Return [x, y] of the center of cell containing provided text 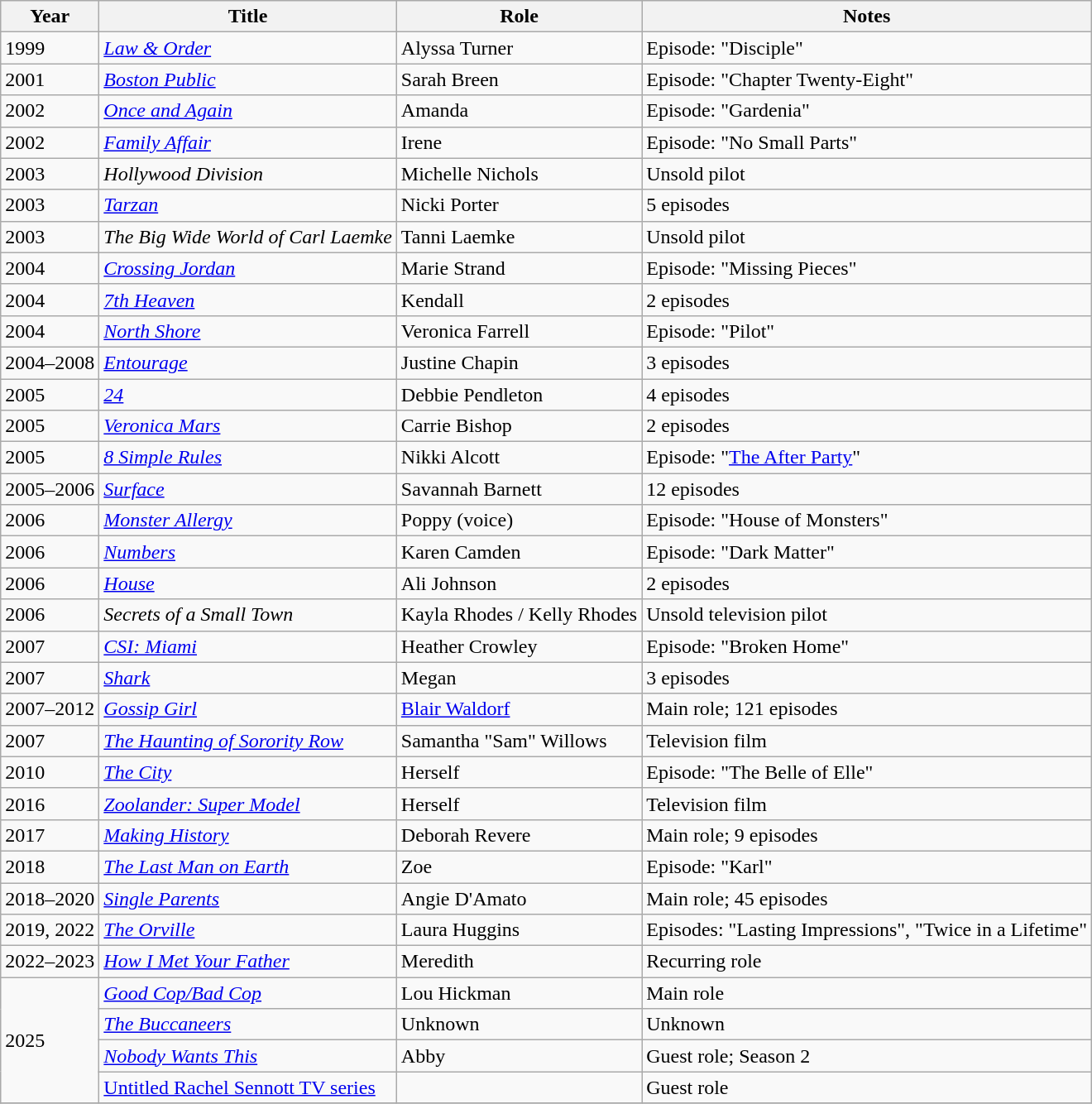
Megan [519, 678]
Surface [248, 489]
Nicki Porter [519, 205]
Gossip Girl [248, 709]
The Buccaneers [248, 1025]
Episode: "The Belle of Elle" [867, 772]
Blair Waldorf [519, 709]
2001 [50, 79]
Michelle Nichols [519, 174]
Sarah Breen [519, 79]
Marie Strand [519, 268]
Irene [519, 142]
Single Parents [248, 898]
Zoolander: Super Model [248, 804]
Year [50, 17]
Numbers [248, 552]
Role [519, 17]
CSI: Miami [248, 646]
24 [248, 395]
Ali Johnson [519, 583]
Main role; 121 episodes [867, 709]
Notes [867, 17]
The Big Wide World of Carl Laemke [248, 237]
Nikki Alcott [519, 458]
The City [248, 772]
The Orville [248, 930]
Episode: "Gardenia" [867, 111]
2016 [50, 804]
Savannah Barnett [519, 489]
Title [248, 17]
Once and Again [248, 111]
2018 [50, 866]
Episode: "Missing Pieces" [867, 268]
Monster Allergy [248, 521]
Kayla Rhodes / Kelly Rhodes [519, 615]
Making History [248, 835]
Unsold television pilot [867, 615]
8 Simple Rules [248, 458]
12 episodes [867, 489]
Kendall [519, 300]
Episode: "The After Party" [867, 458]
1999 [50, 48]
Episode: "House of Monsters" [867, 521]
2004–2008 [50, 362]
Tarzan [248, 205]
Karen Camden [519, 552]
Amanda [519, 111]
Veronica Mars [248, 426]
2022–2023 [50, 962]
Main role; 45 episodes [867, 898]
Poppy (voice) [519, 521]
Episodes: "Lasting Impressions", "Twice in a Lifetime" [867, 930]
North Shore [248, 331]
Hollywood Division [248, 174]
The Haunting of Sorority Row [248, 741]
Guest role; Season 2 [867, 1056]
Main role [867, 993]
How I Met Your Father [248, 962]
Boston Public [248, 79]
Entourage [248, 362]
Laura Huggins [519, 930]
House [248, 583]
Law & Order [248, 48]
Carrie Bishop [519, 426]
2017 [50, 835]
Tanni Laemke [519, 237]
Episode: "Pilot" [867, 331]
Veronica Farrell [519, 331]
Samantha "Sam" Willows [519, 741]
Debbie Pendleton [519, 395]
Family Affair [248, 142]
The Last Man on Earth [248, 866]
4 episodes [867, 395]
Justine Chapin [519, 362]
2005–2006 [50, 489]
2025 [50, 1040]
Angie D'Amato [519, 898]
Episode: "Karl" [867, 866]
2007–2012 [50, 709]
2019, 2022 [50, 930]
Meredith [519, 962]
Episode: "Broken Home" [867, 646]
Good Cop/Bad Cop [248, 993]
Main role; 9 episodes [867, 835]
Shark [248, 678]
5 episodes [867, 205]
Crossing Jordan [248, 268]
Lou Hickman [519, 993]
Untitled Rachel Sennott TV series [248, 1087]
Zoe [519, 866]
Abby [519, 1056]
Heather Crowley [519, 646]
Nobody Wants This [248, 1056]
Deborah Revere [519, 835]
Recurring role [867, 962]
2010 [50, 772]
Alyssa Turner [519, 48]
Secrets of a Small Town [248, 615]
Guest role [867, 1087]
Episode: "Dark Matter" [867, 552]
7th Heaven [248, 300]
2018–2020 [50, 898]
Episode: "Disciple" [867, 48]
Episode: "No Small Parts" [867, 142]
Episode: "Chapter Twenty-Eight" [867, 79]
